Pinpoint the cell where the given text exists, returning its [X, Y] midpoint coordinate. 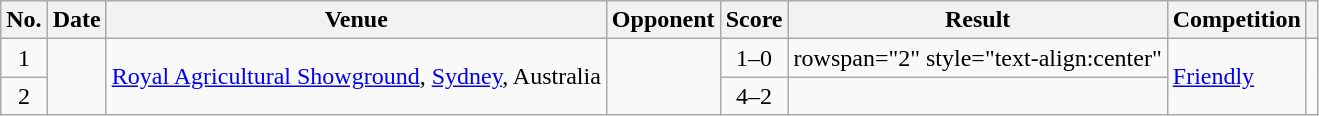
No. [24, 20]
Royal Agricultural Showground, Sydney, Australia [356, 77]
Friendly [1236, 77]
Competition [1236, 20]
Result [978, 20]
1–0 [754, 58]
rowspan="2" style="text-align:center" [978, 58]
Opponent [663, 20]
Date [76, 20]
4–2 [754, 96]
Venue [356, 20]
1 [24, 58]
2 [24, 96]
Score [754, 20]
